From the cell containing the given text, extract its center point as [X, Y] coordinate. 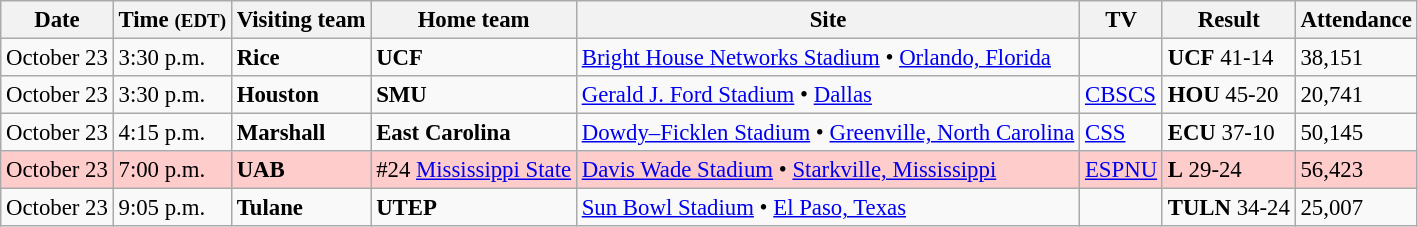
ECU 37-10 [1228, 133]
Sun Bowl Stadium • El Paso, Texas [828, 208]
Marshall [300, 133]
Date [57, 20]
20,741 [1356, 95]
4:15 p.m. [172, 133]
SMU [474, 95]
Bright House Networks Stadium • Orlando, Florida [828, 58]
38,151 [1356, 58]
Tulane [300, 208]
Time (EDT) [172, 20]
7:00 p.m. [172, 170]
East Carolina [474, 133]
L 29-24 [1228, 170]
Dowdy–Ficklen Stadium • Greenville, North Carolina [828, 133]
Site [828, 20]
50,145 [1356, 133]
#24 Mississippi State [474, 170]
Gerald J. Ford Stadium • Dallas [828, 95]
TV [1122, 20]
Houston [300, 95]
Davis Wade Stadium • Starkville, Mississippi [828, 170]
25,007 [1356, 208]
Visiting team [300, 20]
TULN 34-24 [1228, 208]
ESPNU [1122, 170]
HOU 45-20 [1228, 95]
Attendance [1356, 20]
UCF 41-14 [1228, 58]
UCF [474, 58]
UAB [300, 170]
Result [1228, 20]
56,423 [1356, 170]
UTEP [474, 208]
Home team [474, 20]
CSS [1122, 133]
9:05 p.m. [172, 208]
CBSCS [1122, 95]
Rice [300, 58]
